Identify which cell holds the provided text, then report its (x, y) central coordinate. 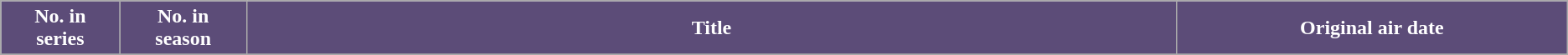
Original air date (1372, 28)
No. inseries (60, 28)
No. inseason (183, 28)
Title (711, 28)
